Detect which cell encompasses the target text, then output its [X, Y] center coordinate. 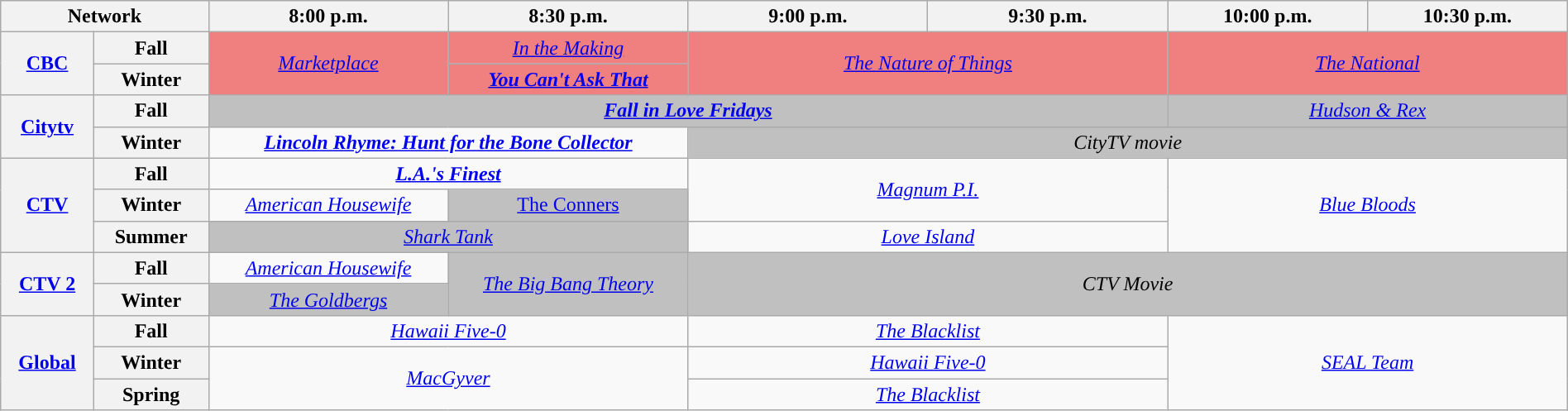
In the Making [568, 48]
8:00 p.m. [328, 17]
Fall in Love Fridays [688, 111]
L.A.'s Finest [448, 174]
Global [48, 362]
The National [1368, 64]
Magnum P.I. [928, 189]
Citytv [48, 127]
You Can't Ask That [568, 79]
The Big Bang Theory [568, 284]
10:30 p.m. [1468, 17]
CBC [48, 64]
CTV [48, 205]
The Goldbergs [328, 299]
9:30 p.m. [1048, 17]
CTV 2 [48, 284]
Summer [151, 237]
Spring [151, 394]
8:30 p.m. [568, 17]
Marketplace [328, 64]
9:00 p.m. [808, 17]
Lincoln Rhyme: Hunt for the Bone Collector [448, 142]
The Nature of Things [928, 64]
Hudson & Rex [1368, 111]
CityTV movie [1128, 142]
Network [104, 17]
MacGyver [448, 378]
Love Island [928, 237]
SEAL Team [1368, 362]
10:00 p.m. [1268, 17]
The Conners [568, 205]
Shark Tank [448, 237]
CTV Movie [1128, 284]
Blue Bloods [1368, 205]
